Output the (X, Y) coordinate of the center of the cell containing the given text.  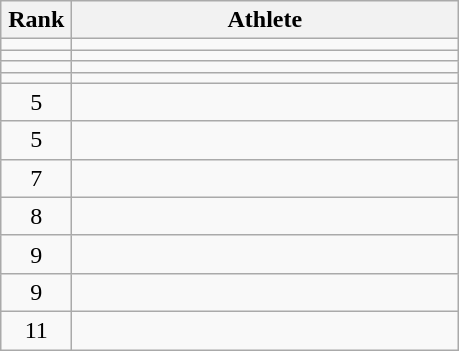
8 (36, 216)
Rank (36, 20)
Athlete (265, 20)
7 (36, 178)
11 (36, 330)
